Capture the cell that displays the provided text and extract its (X, Y) central coordinate. 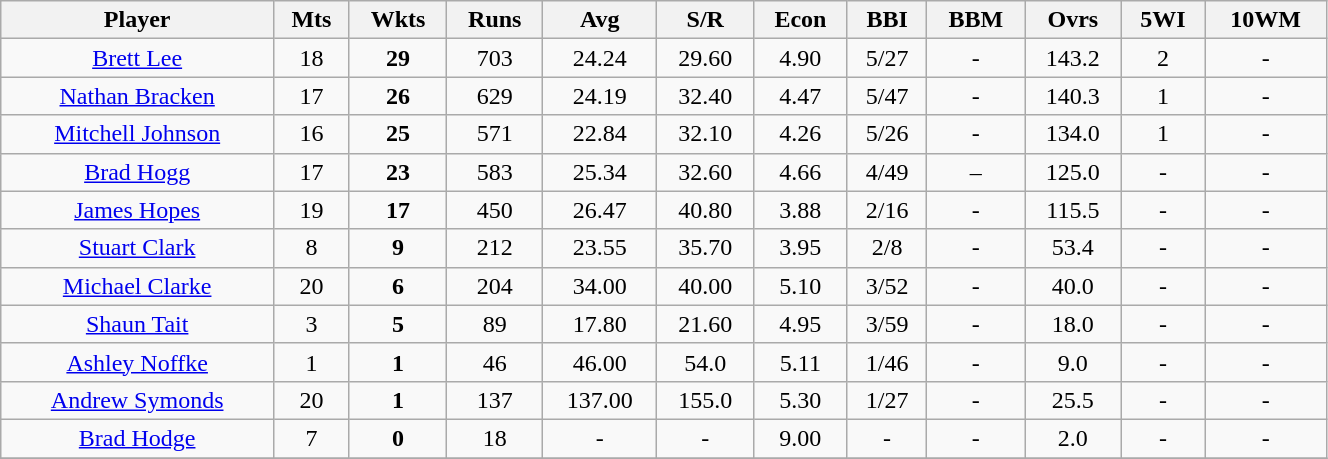
Shaun Tait (138, 324)
35.70 (706, 248)
5.30 (801, 400)
40.0 (1074, 286)
32.40 (706, 96)
25.5 (1074, 400)
5.10 (801, 286)
1/27 (887, 400)
23 (398, 172)
89 (495, 324)
17.80 (600, 324)
Mts (312, 20)
4.95 (801, 324)
2/8 (887, 248)
32.10 (706, 134)
Michael Clarke (138, 286)
24.19 (600, 96)
9 (398, 248)
Wkts (398, 20)
Stuart Clark (138, 248)
2/16 (887, 210)
3/59 (887, 324)
– (976, 172)
Runs (495, 20)
46.00 (600, 362)
5WI (1163, 20)
21.60 (706, 324)
BBM (976, 20)
40.80 (706, 210)
125.0 (1074, 172)
703 (495, 58)
571 (495, 134)
583 (495, 172)
James Hopes (138, 210)
7 (312, 438)
143.2 (1074, 58)
Player (138, 20)
4.66 (801, 172)
2 (1163, 58)
Ovrs (1074, 20)
34.00 (600, 286)
3/52 (887, 286)
46 (495, 362)
25 (398, 134)
629 (495, 96)
29.60 (706, 58)
Brad Hodge (138, 438)
Brett Lee (138, 58)
Econ (801, 20)
26 (398, 96)
6 (398, 286)
Ashley Noffke (138, 362)
3.88 (801, 210)
25.34 (600, 172)
22.84 (600, 134)
3 (312, 324)
450 (495, 210)
137.00 (600, 400)
24.24 (600, 58)
40.00 (706, 286)
5.11 (801, 362)
4/49 (887, 172)
10WM (1266, 20)
1/46 (887, 362)
23.55 (600, 248)
115.5 (1074, 210)
9.0 (1074, 362)
137 (495, 400)
26.47 (600, 210)
54.0 (706, 362)
5 (398, 324)
19 (312, 210)
S/R (706, 20)
4.26 (801, 134)
5/47 (887, 96)
BBI (887, 20)
53.4 (1074, 248)
32.60 (706, 172)
4.90 (801, 58)
0 (398, 438)
2.0 (1074, 438)
140.3 (1074, 96)
212 (495, 248)
134.0 (1074, 134)
Andrew Symonds (138, 400)
204 (495, 286)
155.0 (706, 400)
5/26 (887, 134)
29 (398, 58)
5/27 (887, 58)
18.0 (1074, 324)
Nathan Bracken (138, 96)
16 (312, 134)
8 (312, 248)
4.47 (801, 96)
9.00 (801, 438)
Mitchell Johnson (138, 134)
Avg (600, 20)
3.95 (801, 248)
Brad Hogg (138, 172)
